Scan for the cell matching the given text and deliver its [x, y] coordinate at center. 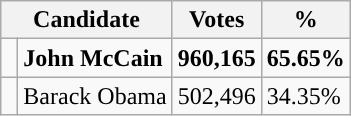
% [306, 20]
502,496 [216, 96]
65.65% [306, 58]
Barack Obama [95, 96]
John McCain [95, 58]
960,165 [216, 58]
Votes [216, 20]
34.35% [306, 96]
Candidate [86, 20]
